Detect which cell encompasses the target text, then output its [X, Y] center coordinate. 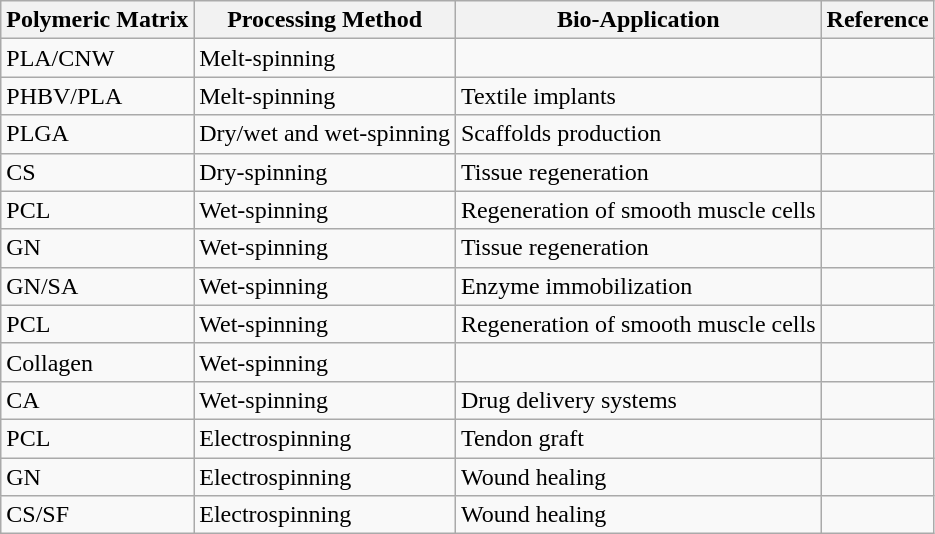
CA [98, 400]
PHBV/PLA [98, 96]
Tendon graft [638, 438]
Dry/wet and wet-spinning [325, 134]
Drug delivery systems [638, 400]
GN/SA [98, 286]
Scaffolds production [638, 134]
Processing Method [325, 20]
PLA/CNW [98, 58]
Textile implants [638, 96]
Reference [878, 20]
CS/SF [98, 515]
PLGA [98, 134]
CS [98, 172]
Bio-Application [638, 20]
Polymeric Matrix [98, 20]
Enzyme immobilization [638, 286]
Collagen [98, 362]
Dry-spinning [325, 172]
